Output the (X, Y) coordinate of the center of the cell containing the given text.  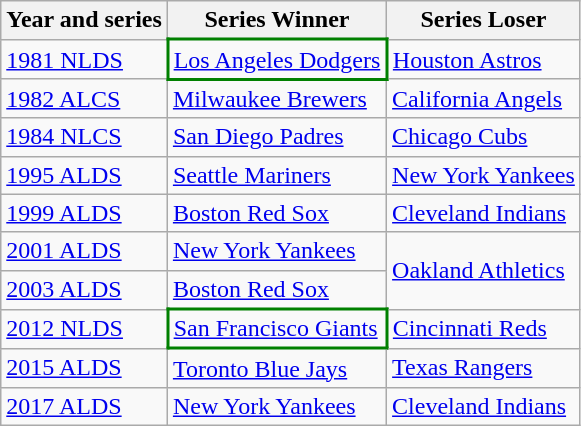
Toronto Blue Jays (276, 368)
1999 ALDS (84, 213)
1982 ALCS (84, 98)
Milwaukee Brewers (276, 98)
Chicago Cubs (484, 137)
1984 NLCS (84, 137)
San Diego Padres (276, 137)
Seattle Mariners (276, 175)
Series Winner (276, 20)
California Angels (484, 98)
Houston Astros (484, 60)
San Francisco Giants (276, 329)
2015 ALDS (84, 368)
2017 ALDS (84, 406)
Series Loser (484, 20)
1995 ALDS (84, 175)
2012 NLDS (84, 329)
Texas Rangers (484, 368)
Oakland Athletics (484, 270)
2003 ALDS (84, 290)
1981 NLDS (84, 60)
Cincinnati Reds (484, 329)
Los Angeles Dodgers (276, 60)
Year and series (84, 20)
2001 ALDS (84, 251)
